Capture the cell that displays the provided text and extract its (X, Y) central coordinate. 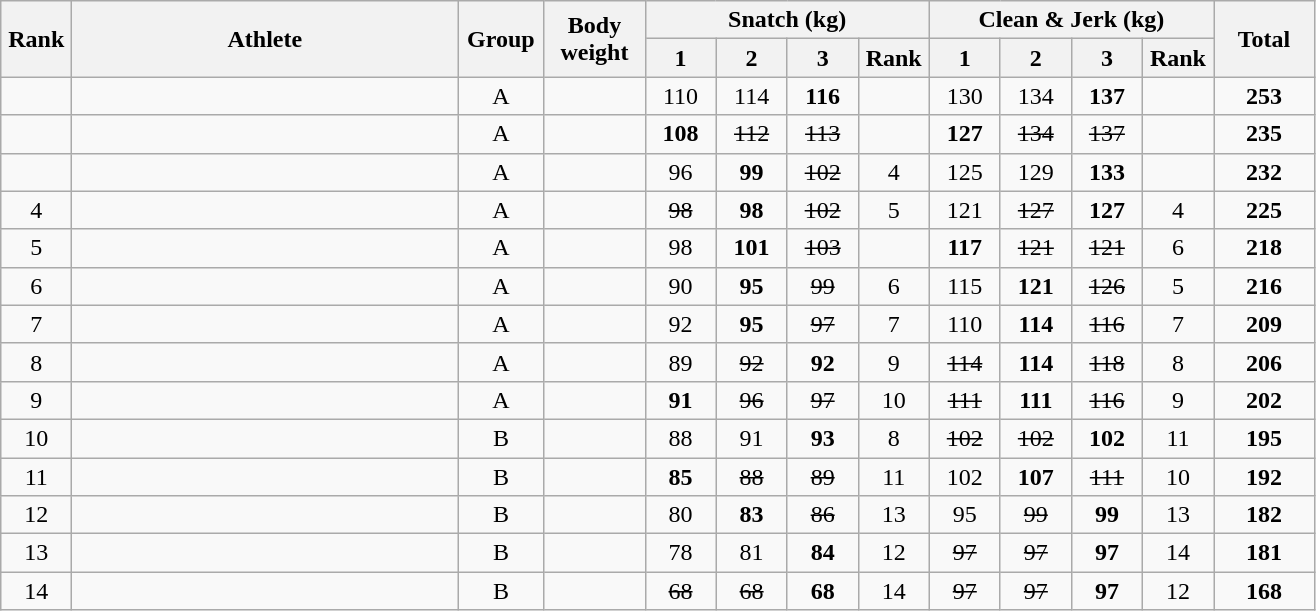
125 (964, 172)
235 (1264, 134)
108 (680, 134)
113 (822, 134)
168 (1264, 591)
129 (1036, 172)
181 (1264, 553)
Total (1264, 39)
117 (964, 248)
Clean & Jerk (kg) (1071, 20)
Group (501, 39)
112 (752, 134)
192 (1264, 477)
115 (964, 286)
126 (1106, 286)
93 (822, 438)
130 (964, 96)
118 (1106, 362)
225 (1264, 210)
209 (1264, 324)
202 (1264, 400)
90 (680, 286)
84 (822, 553)
Athlete (265, 39)
83 (752, 515)
85 (680, 477)
81 (752, 553)
Body weight (594, 39)
Snatch (kg) (787, 20)
232 (1264, 172)
86 (822, 515)
78 (680, 553)
182 (1264, 515)
206 (1264, 362)
216 (1264, 286)
107 (1036, 477)
80 (680, 515)
218 (1264, 248)
195 (1264, 438)
133 (1106, 172)
101 (752, 248)
253 (1264, 96)
103 (822, 248)
